Return the (x, y) coordinate for the center point of the cell that contains the specified text.  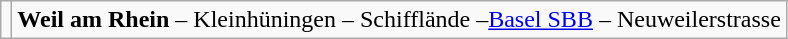
Weil am Rhein – Kleinhüningen – Schifflände –Basel SBB – Neuweilerstrasse (400, 20)
